Find where the given text appears and provide that cell's center as [X, Y] coordinate. 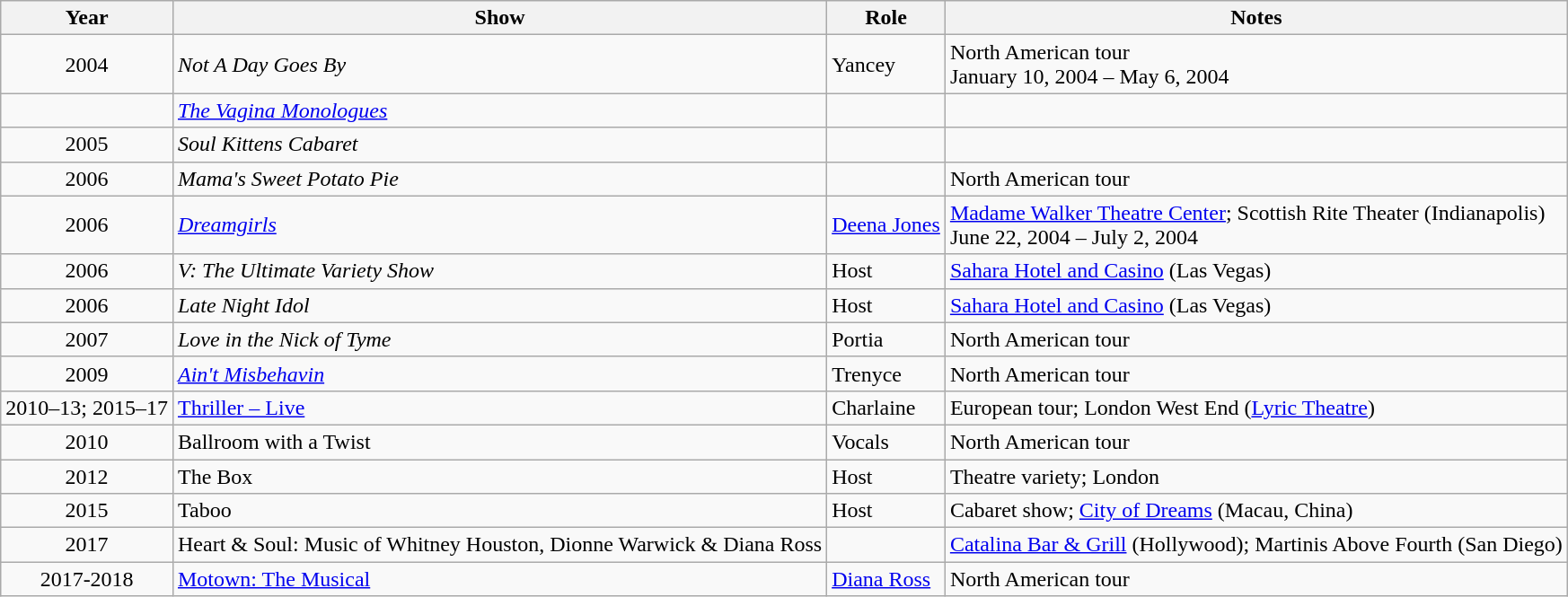
2004 [87, 65]
Late Night Idol [499, 305]
Catalina Bar & Grill (Hollywood); Martinis Above Fourth (San Diego) [1255, 545]
Not A Day Goes By [499, 65]
2010 [87, 442]
Portia [886, 339]
Charlaine [886, 408]
Vocals [886, 442]
Madame Walker Theatre Center; Scottish Rite Theater (Indianapolis) June 22, 2004 – July 2, 2004 [1255, 224]
2015 [87, 511]
Mama's Sweet Potato Pie [499, 179]
Show [499, 18]
2009 [87, 373]
The Box [499, 477]
Role [886, 18]
Dreamgirls [499, 224]
Love in the Nick of Tyme [499, 339]
Theatre variety; London [1255, 477]
Deena Jones [886, 224]
Thriller – Live [499, 408]
Soul Kittens Cabaret [499, 145]
Ain't Misbehavin [499, 373]
Ballroom with a Twist [499, 442]
2010–13; 2015–17 [87, 408]
2017-2018 [87, 579]
Heart & Soul: Music of Whitney Houston, Dionne Warwick & Diana Ross [499, 545]
The Vagina Monologues [499, 110]
Trenyce [886, 373]
2012 [87, 477]
2017 [87, 545]
2005 [87, 145]
North American tour January 10, 2004 – May 6, 2004 [1255, 65]
Yancey [886, 65]
Notes [1255, 18]
2007 [87, 339]
Cabaret show; City of Dreams (Macau, China) [1255, 511]
V: The Ultimate Variety Show [499, 271]
European tour; London West End (Lyric Theatre) [1255, 408]
Motown: The Musical [499, 579]
Diana Ross [886, 579]
Taboo [499, 511]
Year [87, 18]
